Detect which cell encompasses the target text, then output its [x, y] center coordinate. 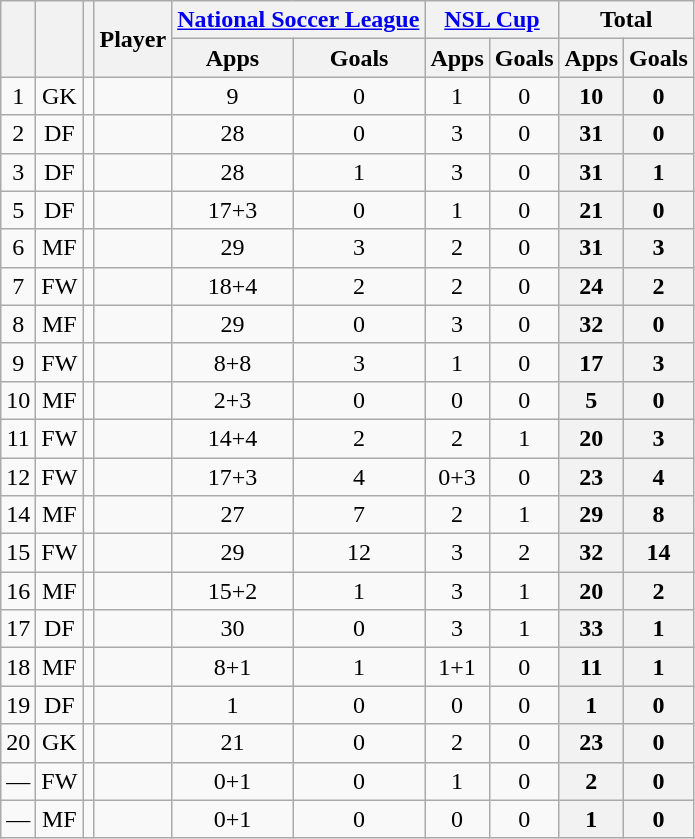
NSL Cup [492, 20]
Total [626, 20]
33 [591, 629]
16 [18, 591]
15+2 [233, 591]
0+3 [457, 477]
6 [18, 248]
Player [133, 39]
14+4 [233, 438]
30 [233, 629]
27 [233, 515]
2+3 [233, 400]
19 [18, 705]
18+4 [233, 286]
8+1 [233, 667]
1+1 [457, 667]
18 [18, 667]
National Soccer League [298, 20]
15 [18, 553]
24 [591, 286]
8+8 [233, 362]
